From the cell containing the given text, extract its center point as (x, y) coordinate. 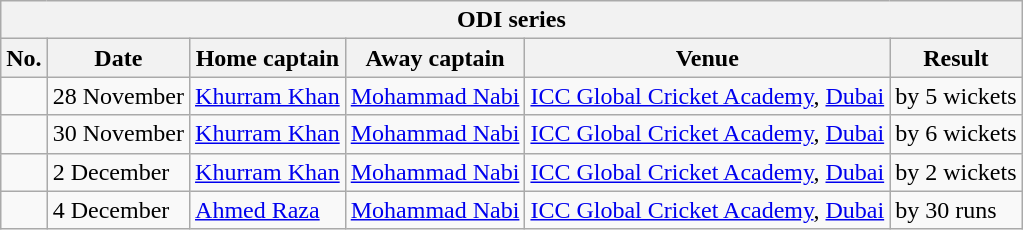
2 December (118, 172)
Ahmed Raza (268, 210)
by 6 wickets (956, 134)
Venue (708, 58)
No. (24, 58)
28 November (118, 96)
4 December (118, 210)
by 30 runs (956, 210)
ODI series (512, 20)
Away captain (435, 58)
Date (118, 58)
Home captain (268, 58)
30 November (118, 134)
Result (956, 58)
by 5 wickets (956, 96)
by 2 wickets (956, 172)
